Search for the cell housing the specified text and yield its [x, y] center coordinate. 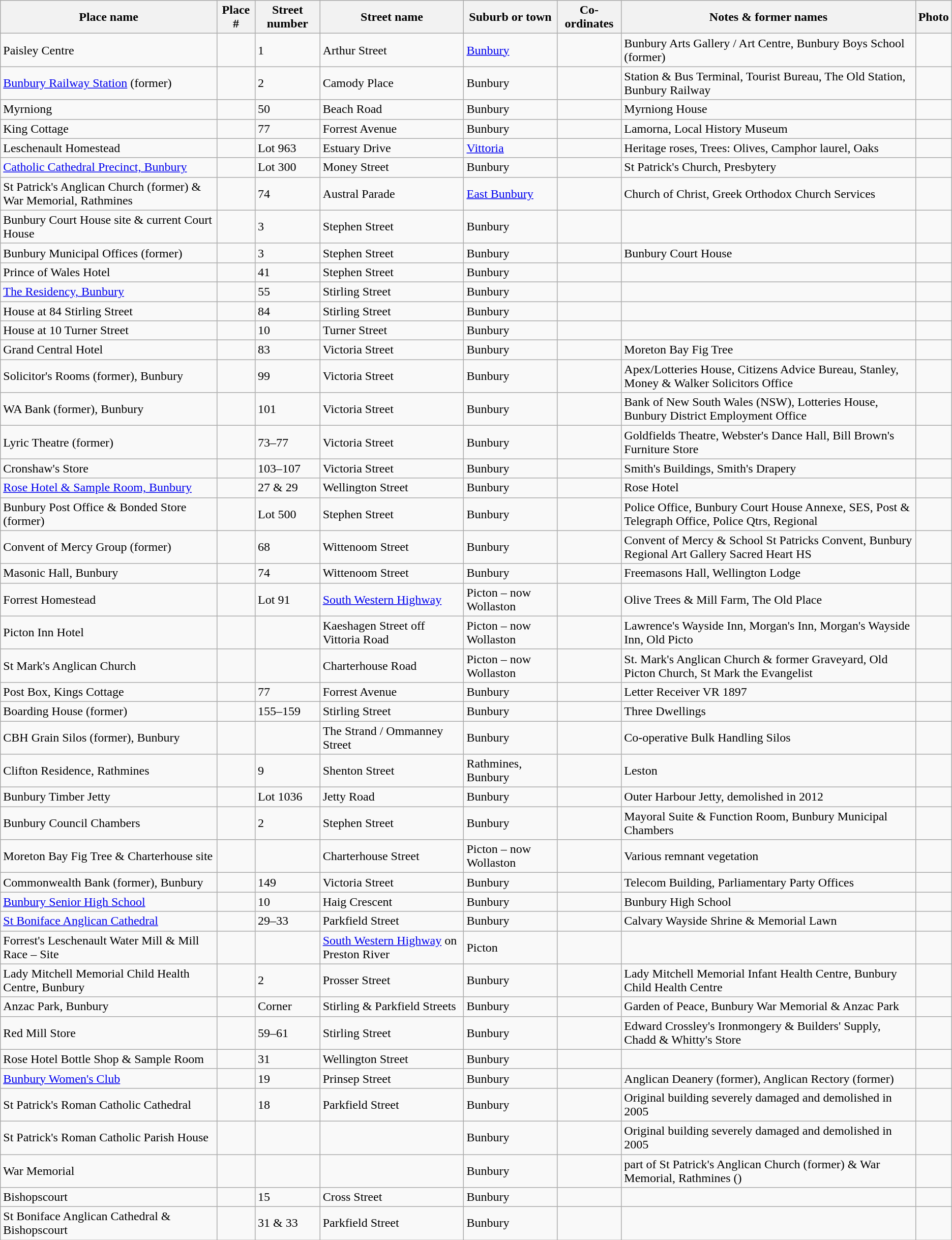
Bunbury Timber Jetty [109, 797]
Vittoria [511, 148]
Myrniong [109, 109]
Convent of Mercy Group (former) [109, 547]
Anzac Park, Bunbury [109, 1007]
Lot 500 [288, 514]
99 [288, 376]
Lady Mitchell Memorial Child Health Centre, Bunbury [109, 981]
31 & 33 [288, 1224]
Apex/Lotteries House, Citizens Advice Bureau, Stanley, Money & Walker Solicitors Office [768, 376]
Place name [109, 17]
Boarding House (former) [109, 711]
Lyric Theatre (former) [109, 442]
Charterhouse Street [392, 857]
19 [288, 1078]
Grand Central Hotel [109, 350]
Anglican Deanery (former), Anglican Rectory (former) [768, 1078]
Red Mill Store [109, 1032]
Turner Street [392, 331]
St Patrick's Roman Catholic Cathedral [109, 1105]
Stirling & Parkfield Streets [392, 1007]
St Mark's Anglican Church [109, 665]
Olive Trees & Mill Farm, The Old Place [768, 599]
Cross Street [392, 1197]
Forrest Homestead [109, 599]
part of St Patrick's Anglican Church (former) & War Memorial, Rathmines () [768, 1171]
WA Bank (former), Bunbury [109, 409]
Freemasons Hall, Wellington Lodge [768, 573]
Myrniong House [768, 109]
101 [288, 409]
83 [288, 350]
15 [288, 1197]
Moreton Bay Fig Tree [768, 350]
Heritage roses, Trees: Olives, Camphor laurel, Oaks [768, 148]
Bunbury Court House [768, 253]
Church of Christ, Greek Orthodox Church Services [768, 193]
Paisley Centre [109, 50]
Notes & former names [768, 17]
Street name [392, 17]
Bunbury Arts Gallery / Art Centre, Bunbury Boys School (former) [768, 50]
Telecom Building, Parliamentary Party Offices [768, 882]
Estuary Drive [392, 148]
St Patrick's Church, Presbytery [768, 167]
1 [288, 50]
Bunbury Municipal Offices (former) [109, 253]
Goldfields Theatre, Webster's Dance Hall, Bill Brown's Furniture Store [768, 442]
Money Street [392, 167]
Rose Hotel Bottle Shop & Sample Room [109, 1059]
Bunbury Senior High School [109, 902]
Outer Harbour Jetty, demolished in 2012 [768, 797]
Bunbury Railway Station (former) [109, 83]
Three Dwellings [768, 711]
House at 84 Stirling Street [109, 311]
27 & 29 [288, 488]
50 [288, 109]
Kaeshagen Street off Vittoria Road [392, 633]
Photo [934, 17]
Bishopscourt [109, 1197]
Rathmines, Bunbury [511, 771]
The Residency, Bunbury [109, 291]
Beach Road [392, 109]
Catholic Cathedral Precinct, Bunbury [109, 167]
Bank of New South Wales (NSW), Lotteries House, Bunbury District Employment Office [768, 409]
House at 10 Turner Street [109, 331]
Bunbury Council Chambers [109, 823]
Picton [511, 947]
Lawrence's Wayside Inn, Morgan's Inn, Morgan's Wayside Inn, Old Picto [768, 633]
84 [288, 311]
Police Office, Bunbury Court House Annexe, SES, Post & Telegraph Office, Police Qtrs, Regional [768, 514]
Bunbury Post Office & Bonded Store (former) [109, 514]
South Western Highway on Preston River [392, 947]
Street number [288, 17]
Shenton Street [392, 771]
Leschenault Homestead [109, 148]
Bunbury Women's Club [109, 1078]
Prosser Street [392, 981]
155–159 [288, 711]
South Western Highway [392, 599]
Mayoral Suite & Function Room, Bunbury Municipal Chambers [768, 823]
Arthur Street [392, 50]
68 [288, 547]
9 [288, 771]
55 [288, 291]
Charterhouse Road [392, 665]
The Strand / Ommanney Street [392, 737]
Jetty Road [392, 797]
Garden of Peace, Bunbury War Memorial & Anzac Park [768, 1007]
Camody Place [392, 83]
Lamorna, Local History Museum [768, 129]
CBH Grain Silos (former), Bunbury [109, 737]
Calvary Wayside Shrine & Memorial Lawn [768, 921]
Haig Crescent [392, 902]
Various remnant vegetation [768, 857]
St Patrick's Roman Catholic Parish House [109, 1137]
St Boniface Anglican Cathedral [109, 921]
Lot 91 [288, 599]
Forrest's Leschenault Water Mill & Mill Race – Site [109, 947]
Lot 963 [288, 148]
Station & Bus Terminal, Tourist Bureau, The Old Station, Bunbury Railway [768, 83]
149 [288, 882]
War Memorial [109, 1171]
Moreton Bay Fig Tree & Charterhouse site [109, 857]
Lot 1036 [288, 797]
Bunbury Court House site & current Court House [109, 227]
Rose Hotel [768, 488]
Cronshaw's Store [109, 468]
Prince of Wales Hotel [109, 272]
St. Mark's Anglican Church & former Graveyard, Old Picton Church, St Mark the Evangelist [768, 665]
29–33 [288, 921]
Post Box, Kings Cottage [109, 692]
Rose Hotel & Sample Room, Bunbury [109, 488]
Letter Receiver VR 1897 [768, 692]
King Cottage [109, 129]
Place # [236, 17]
Lady Mitchell Memorial Infant Health Centre, Bunbury Child Health Centre [768, 981]
Austral Parade [392, 193]
St Boniface Anglican Cathedral & Bishopscourt [109, 1224]
Smith's Buildings, Smith's Drapery [768, 468]
103–107 [288, 468]
73–77 [288, 442]
Co-ordinates [589, 17]
Solicitor's Rooms (former), Bunbury [109, 376]
Prinsep Street [392, 1078]
Co-operative Bulk Handling Silos [768, 737]
Edward Crossley's Ironmongery & Builders' Supply, Chadd & Whitty's Store [768, 1032]
18 [288, 1105]
Lot 300 [288, 167]
Clifton Residence, Rathmines [109, 771]
Corner [288, 1007]
Bunbury High School [768, 902]
East Bunbury [511, 193]
41 [288, 272]
59–61 [288, 1032]
Commonwealth Bank (former), Bunbury [109, 882]
St Patrick's Anglican Church (former) & War Memorial, Rathmines [109, 193]
Suburb or town [511, 17]
Convent of Mercy & School St Patricks Convent, Bunbury Regional Art Gallery Sacred Heart HS [768, 547]
Masonic Hall, Bunbury [109, 573]
Leston [768, 771]
31 [288, 1059]
Picton Inn Hotel [109, 633]
